Output the [x, y] coordinate of the center of the cell containing the given text.  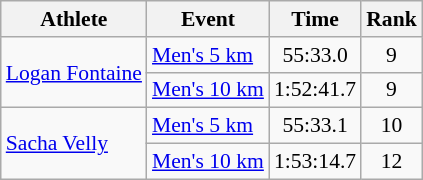
Event [208, 19]
Time [315, 19]
55:33.1 [315, 126]
Logan Fontaine [74, 72]
10 [392, 126]
55:33.0 [315, 55]
Athlete [74, 19]
12 [392, 162]
Sacha Velly [74, 144]
1:53:14.7 [315, 162]
Rank [392, 19]
1:52:41.7 [315, 90]
